Identify which cell holds the provided text, then report its (X, Y) central coordinate. 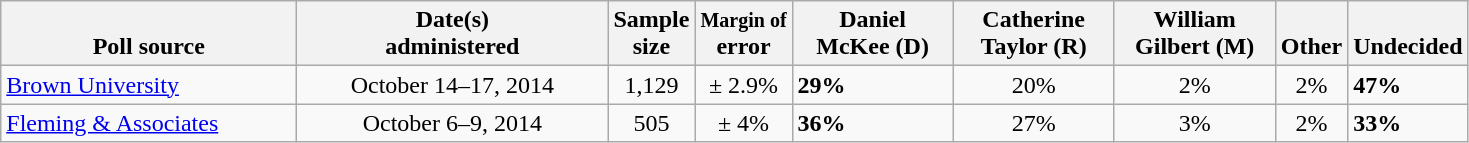
47% (1408, 85)
505 (652, 123)
Fleming & Associates (149, 123)
1,129 (652, 85)
27% (1034, 123)
Brown University (149, 85)
October 14–17, 2014 (452, 85)
Margin oferror (744, 34)
33% (1408, 123)
DanielMcKee (D) (872, 34)
Date(s)administered (452, 34)
Undecided (1408, 34)
October 6–9, 2014 (452, 123)
Poll source (149, 34)
± 4% (744, 123)
3% (1194, 123)
Samplesize (652, 34)
± 2.9% (744, 85)
CatherineTaylor (R) (1034, 34)
29% (872, 85)
36% (872, 123)
WilliamGilbert (M) (1194, 34)
20% (1034, 85)
Other (1311, 34)
